Return [X, Y] of the center of cell containing provided text 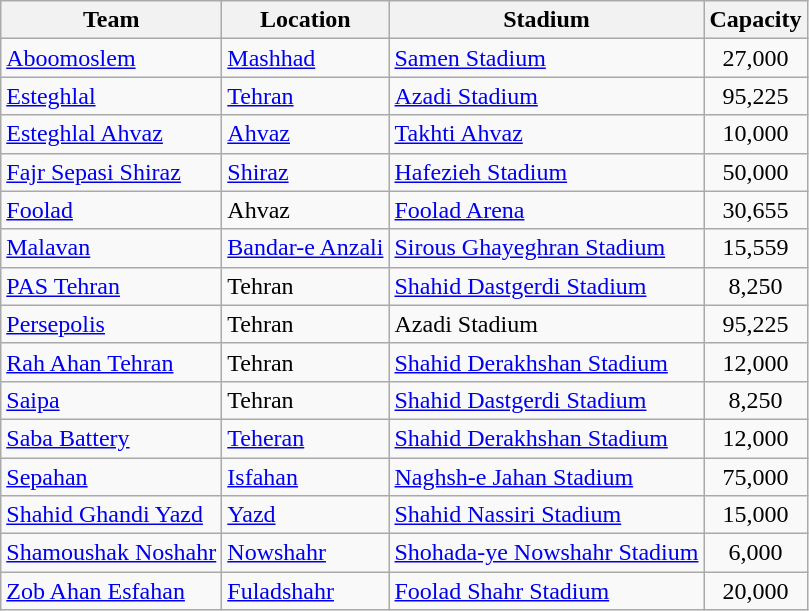
20,000 [756, 591]
Persepolis [112, 324]
Samen Stadium [546, 58]
75,000 [756, 477]
Takhti Ahvaz [546, 134]
27,000 [756, 58]
Naghsh-e Jahan Stadium [546, 477]
Teheran [306, 438]
Malavan [112, 248]
Stadium [546, 20]
Team [112, 20]
Sirous Ghayeghran Stadium [546, 248]
Saba Battery [112, 438]
Shahid Ghandi Yazd [112, 515]
Bandar-e Anzali [306, 248]
15,559 [756, 248]
Saipa [112, 400]
30,655 [756, 210]
Rah Ahan Tehran [112, 362]
Esteghlal [112, 96]
Shohada-ye Nowshahr Stadium [546, 553]
Foolad Arena [546, 210]
50,000 [756, 172]
Capacity [756, 20]
10,000 [756, 134]
Esteghlal Ahvaz [112, 134]
Aboomoslem [112, 58]
Isfahan [306, 477]
Mashhad [306, 58]
Fuladshahr [306, 591]
Fajr Sepasi Shiraz [112, 172]
15,000 [756, 515]
Shamoushak Noshahr [112, 553]
Zob Ahan Esfahan [112, 591]
Shahid Nassiri Stadium [546, 515]
PAS Tehran [112, 286]
Yazd [306, 515]
Location [306, 20]
Sepahan [112, 477]
Foolad Shahr Stadium [546, 591]
Hafezieh Stadium [546, 172]
Nowshahr [306, 553]
6,000 [756, 553]
Foolad [112, 210]
Shiraz [306, 172]
